Determine the [x, y] coordinate at the center of the cell enclosing the given text.  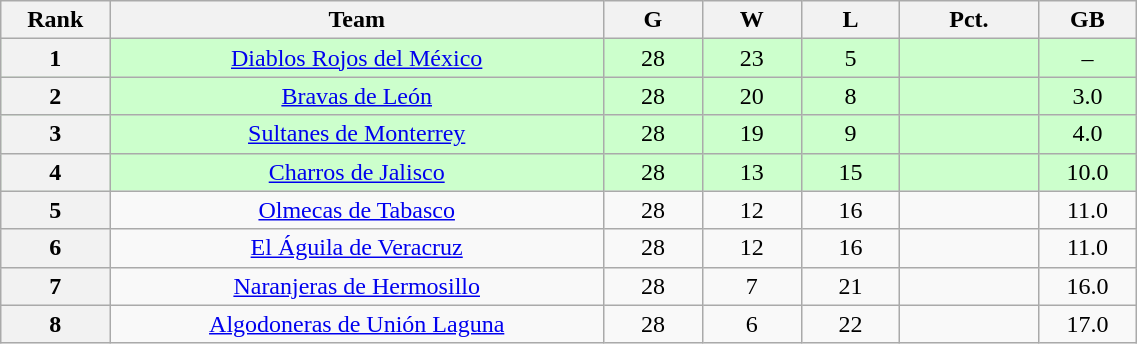
21 [850, 286]
El Águila de Veracruz [357, 248]
17.0 [1088, 324]
13 [752, 172]
23 [752, 58]
20 [752, 96]
19 [752, 134]
Algodoneras de Unión Laguna [357, 324]
4 [56, 172]
L [850, 20]
9 [850, 134]
G [654, 20]
16.0 [1088, 286]
Sultanes de Monterrey [357, 134]
2 [56, 96]
10.0 [1088, 172]
Rank [56, 20]
Naranjeras de Hermosillo [357, 286]
15 [850, 172]
W [752, 20]
– [1088, 58]
3.0 [1088, 96]
Olmecas de Tabasco [357, 210]
3 [56, 134]
22 [850, 324]
Team [357, 20]
Diablos Rojos del México [357, 58]
1 [56, 58]
Bravas de León [357, 96]
Charros de Jalisco [357, 172]
Pct. [969, 20]
4.0 [1088, 134]
GB [1088, 20]
